From the cell containing the given text, extract its center point as [X, Y] coordinate. 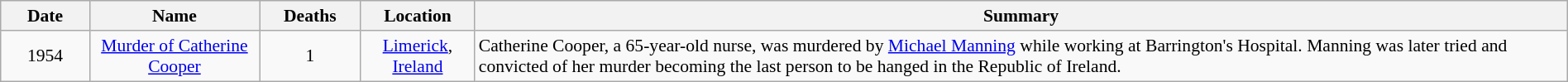
Deaths [311, 16]
Limerick, Ireland [418, 56]
1 [311, 56]
Murder of Catherine Cooper [174, 56]
Name [174, 16]
Location [418, 16]
Date [45, 16]
Summary [1021, 16]
1954 [45, 56]
